Extract the (x, y) coordinate from the center of the cell holding the provided text.  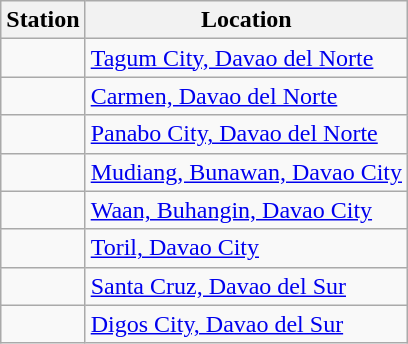
Mudiang, Bunawan, Davao City (246, 172)
Tagum City, Davao del Norte (246, 58)
Toril, Davao City (246, 248)
Digos City, Davao del Sur (246, 324)
Waan, Buhangin, Davao City (246, 210)
Santa Cruz, Davao del Sur (246, 286)
Station (43, 20)
Panabo City, Davao del Norte (246, 134)
Carmen, Davao del Norte (246, 96)
Location (246, 20)
